For the text-containing cell, return its midpoint in [X, Y] coordinate format. 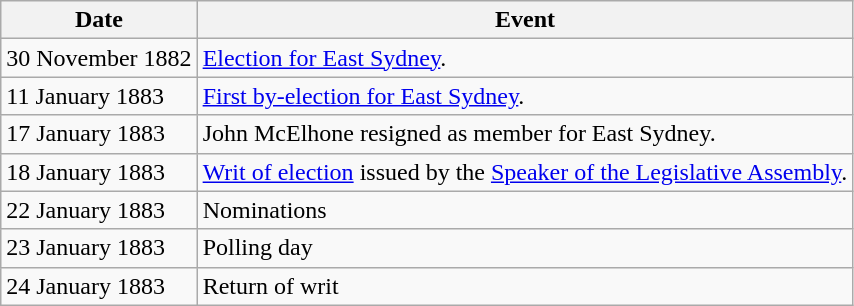
24 January 1883 [99, 286]
Date [99, 20]
Writ of election issued by the Speaker of the Legislative Assembly. [525, 172]
Election for East Sydney. [525, 58]
17 January 1883 [99, 134]
Event [525, 20]
30 November 1882 [99, 58]
Nominations [525, 210]
22 January 1883 [99, 210]
John McElhone resigned as member for East Sydney. [525, 134]
First by-election for East Sydney. [525, 96]
Return of writ [525, 286]
11 January 1883 [99, 96]
23 January 1883 [99, 248]
18 January 1883 [99, 172]
Polling day [525, 248]
